Pinpoint the cell where the given text exists, returning its (x, y) midpoint coordinate. 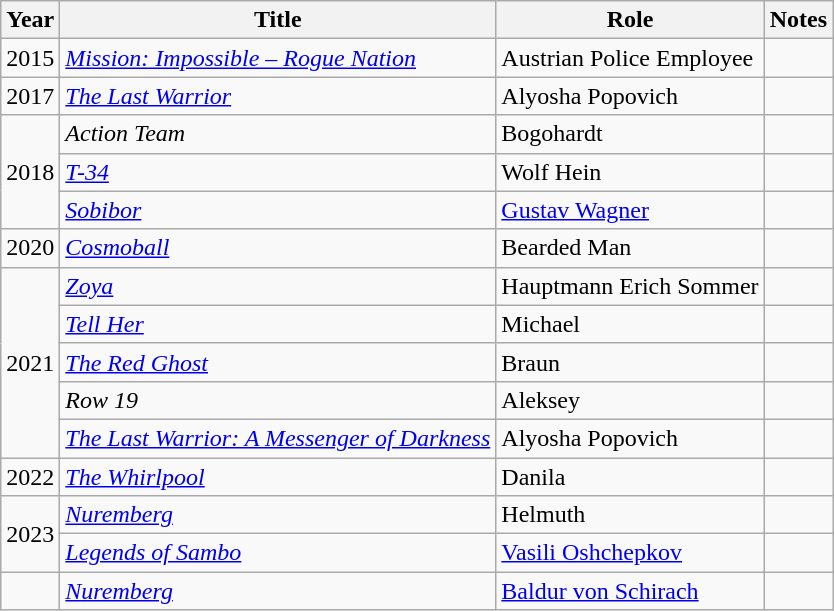
Year (30, 20)
Legends of Sambo (278, 553)
Michael (630, 324)
2020 (30, 248)
2018 (30, 172)
Role (630, 20)
The Last Warrior: A Messenger of Darkness (278, 438)
2015 (30, 58)
Vasili Oshchepkov (630, 553)
Aleksey (630, 400)
The Red Ghost (278, 362)
Row 19 (278, 400)
Bearded Man (630, 248)
The Whirlpool (278, 477)
Zoya (278, 286)
2017 (30, 96)
2023 (30, 534)
Hauptmann Erich Sommer (630, 286)
Sobibor (278, 210)
Tell Her (278, 324)
2021 (30, 362)
Cosmoball (278, 248)
2022 (30, 477)
Wolf Hein (630, 172)
Austrian Police Employee (630, 58)
Title (278, 20)
Danila (630, 477)
T-34 (278, 172)
Action Team (278, 134)
Baldur von Schirach (630, 591)
The Last Warrior (278, 96)
Notes (798, 20)
Helmuth (630, 515)
Bogohardt (630, 134)
Gustav Wagner (630, 210)
Braun (630, 362)
Mission: Impossible – Rogue Nation (278, 58)
